Return (x, y) of the center of cell containing provided text 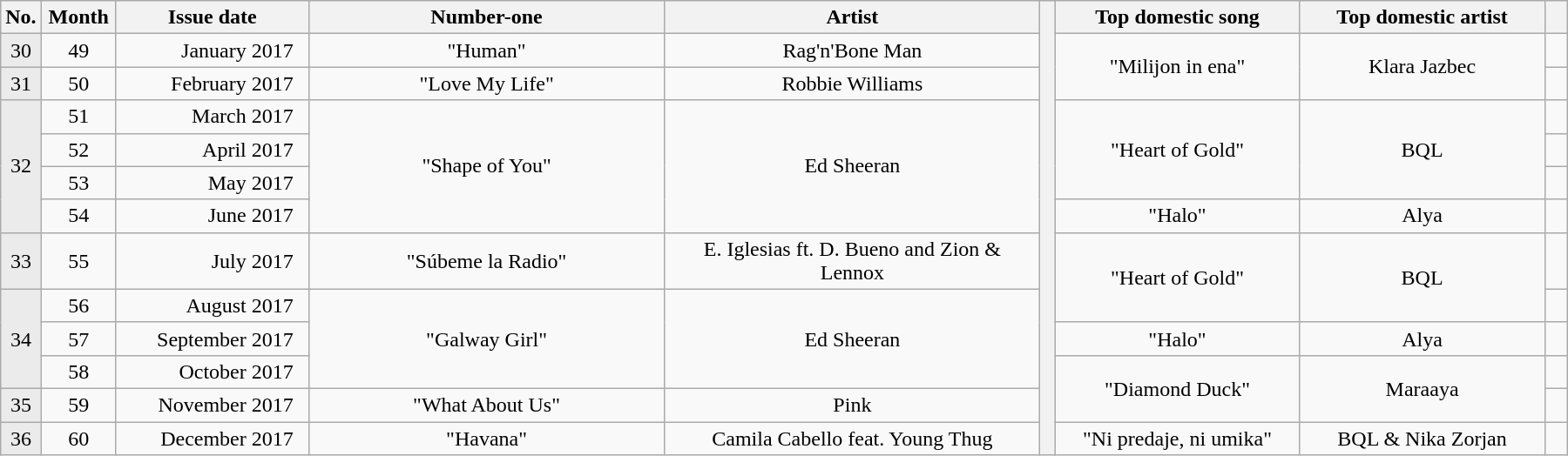
Camila Cabello feat. Young Thug (852, 438)
"Galway Girl" (486, 339)
33 (21, 261)
30 (21, 50)
"Ni predaje, ni umika" (1178, 438)
"Havana" (486, 438)
50 (78, 84)
Issue date (213, 17)
59 (78, 405)
BQL & Nika Zorjan (1422, 438)
60 (78, 438)
Klara Jazbec (1422, 67)
Top domestic song (1178, 17)
Month (78, 17)
51 (78, 117)
Number-one (486, 17)
58 (78, 372)
Artist (852, 17)
55 (78, 261)
"Súbeme la Radio" (486, 261)
Rag'n'Bone Man (852, 50)
53 (78, 183)
Pink (852, 405)
July 2017 (213, 261)
35 (21, 405)
49 (78, 50)
December 2017 (213, 438)
November 2017 (213, 405)
February 2017 (213, 84)
Robbie Williams (852, 84)
September 2017 (213, 339)
"Love My Life" (486, 84)
32 (21, 166)
E. Iglesias ft. D. Bueno and Zion & Lennox (852, 261)
52 (78, 150)
Top domestic artist (1422, 17)
56 (78, 305)
June 2017 (213, 216)
31 (21, 84)
"Shape of You" (486, 166)
No. (21, 17)
"Human" (486, 50)
April 2017 (213, 150)
January 2017 (213, 50)
36 (21, 438)
Maraaya (1422, 388)
"What About Us" (486, 405)
"Milijon in ena" (1178, 67)
October 2017 (213, 372)
54 (78, 216)
57 (78, 339)
May 2017 (213, 183)
March 2017 (213, 117)
August 2017 (213, 305)
"Diamond Duck" (1178, 388)
34 (21, 339)
